Scan for the cell matching the given text and deliver its (X, Y) coordinate at center. 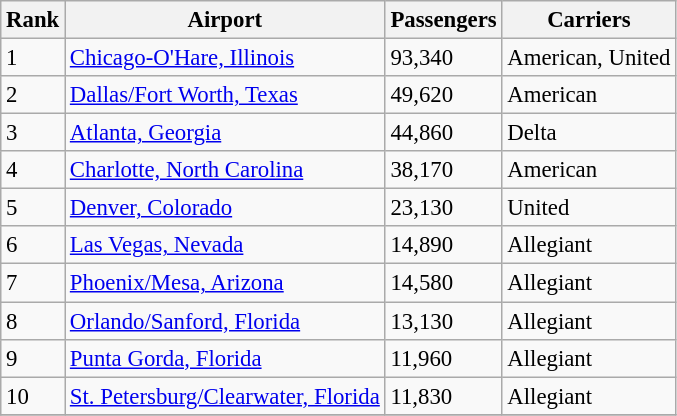
13,130 (444, 321)
American, United (589, 58)
Punta Gorda, Florida (226, 358)
Orlando/Sanford, Florida (226, 321)
Charlotte, North Carolina (226, 170)
Rank (33, 20)
93,340 (444, 58)
Airport (226, 20)
United (589, 208)
14,890 (444, 245)
Denver, Colorado (226, 208)
Las Vegas, Nevada (226, 245)
7 (33, 283)
6 (33, 245)
Phoenix/Mesa, Arizona (226, 283)
5 (33, 208)
38,170 (444, 170)
Delta (589, 133)
49,620 (444, 95)
St. Petersburg/Clearwater, Florida (226, 396)
2 (33, 95)
Dallas/Fort Worth, Texas (226, 95)
3 (33, 133)
44,860 (444, 133)
Atlanta, Georgia (226, 133)
Carriers (589, 20)
4 (33, 170)
1 (33, 58)
23,130 (444, 208)
11,960 (444, 358)
Chicago-O'Hare, Illinois (226, 58)
10 (33, 396)
8 (33, 321)
14,580 (444, 283)
11,830 (444, 396)
9 (33, 358)
Passengers (444, 20)
